Scan for the cell matching the given text and deliver its (X, Y) coordinate at center. 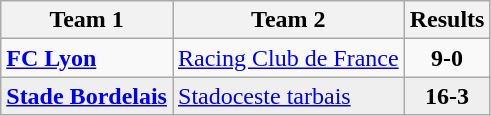
Racing Club de France (288, 58)
Stadoceste tarbais (288, 96)
Stade Bordelais (87, 96)
Team 1 (87, 20)
FC Lyon (87, 58)
Results (447, 20)
Team 2 (288, 20)
9-0 (447, 58)
16-3 (447, 96)
